Scan for the cell matching the given text and deliver its (X, Y) coordinate at center. 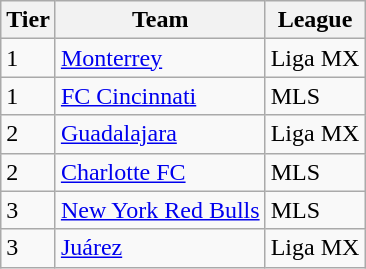
Monterrey (160, 58)
Team (160, 20)
Juárez (160, 248)
FC Cincinnati (160, 96)
Tier (28, 20)
New York Red Bulls (160, 210)
Guadalajara (160, 134)
Charlotte FC (160, 172)
League (315, 20)
